Scan for the cell matching the given text and deliver its (X, Y) coordinate at center. 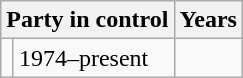
Party in control (88, 20)
Years (208, 20)
1974–present (94, 58)
